Extract the [X, Y] coordinate from the center of the cell holding the provided text.  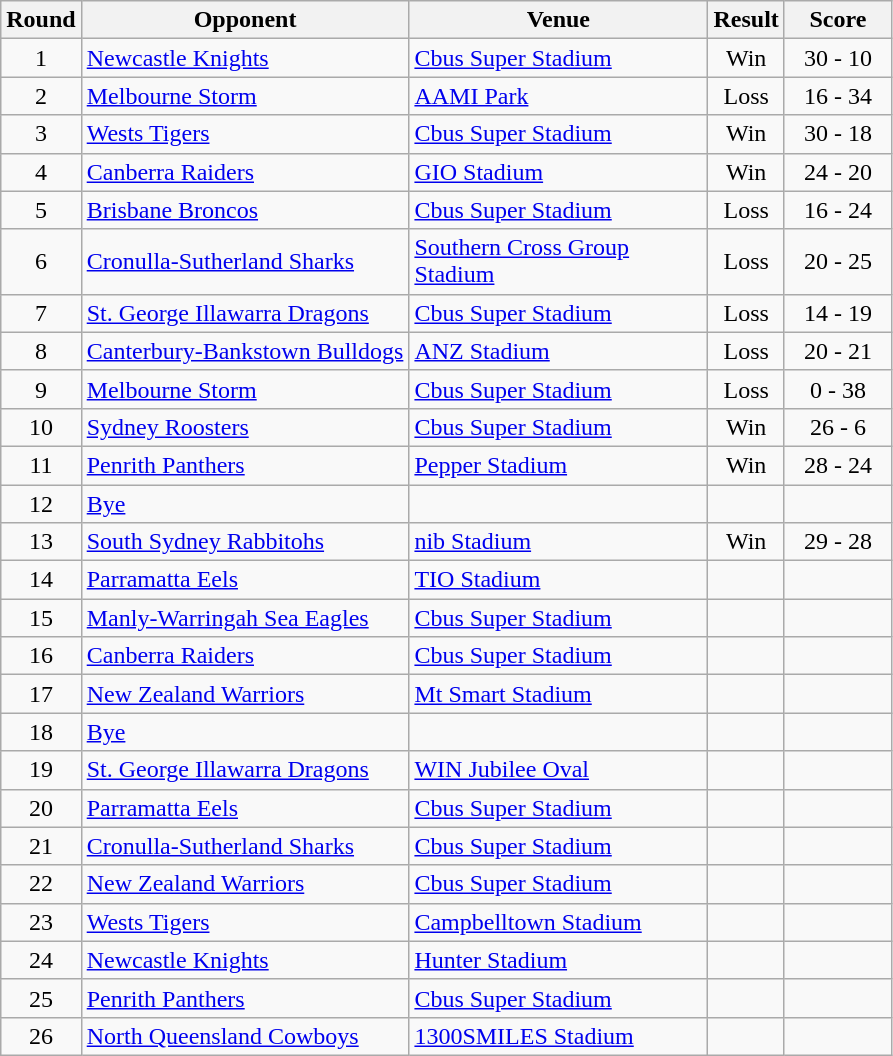
Pepper Stadium [558, 465]
Round [41, 20]
ANZ Stadium [558, 351]
20 [41, 808]
0 - 38 [838, 389]
3 [41, 134]
1 [41, 58]
14 [41, 580]
Brisbane Broncos [245, 210]
9 [41, 389]
8 [41, 351]
26 [41, 1036]
16 [41, 656]
South Sydney Rabbitohs [245, 542]
WIN Jubilee Oval [558, 770]
12 [41, 503]
26 - 6 [838, 427]
AAMI Park [558, 96]
North Queensland Cowboys [245, 1036]
21 [41, 846]
16 - 24 [838, 210]
20 - 21 [838, 351]
25 [41, 998]
GIO Stadium [558, 172]
4 [41, 172]
Score [838, 20]
13 [41, 542]
Campbelltown Stadium [558, 922]
TIO Stadium [558, 580]
16 - 34 [838, 96]
6 [41, 262]
24 [41, 960]
29 - 28 [838, 542]
Opponent [245, 20]
14 - 19 [838, 313]
28 - 24 [838, 465]
15 [41, 618]
17 [41, 694]
30 - 10 [838, 58]
18 [41, 732]
11 [41, 465]
Mt Smart Stadium [558, 694]
Result [746, 20]
19 [41, 770]
nib Stadium [558, 542]
Venue [558, 20]
30 - 18 [838, 134]
7 [41, 313]
Canterbury-Bankstown Bulldogs [245, 351]
20 - 25 [838, 262]
24 - 20 [838, 172]
Southern Cross Group Stadium [558, 262]
Manly-Warringah Sea Eagles [245, 618]
5 [41, 210]
22 [41, 884]
10 [41, 427]
2 [41, 96]
23 [41, 922]
1300SMILES Stadium [558, 1036]
Sydney Roosters [245, 427]
Hunter Stadium [558, 960]
